Determine the [x, y] coordinate at the center of the cell enclosing the given text.  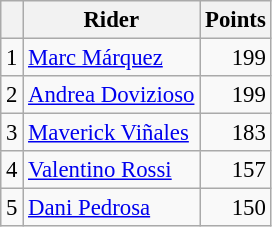
150 [236, 208]
Dani Pedrosa [112, 208]
Marc Márquez [112, 58]
157 [236, 170]
Rider [112, 20]
5 [12, 208]
Maverick Viñales [112, 133]
1 [12, 58]
Andrea Dovizioso [112, 95]
4 [12, 170]
2 [12, 95]
Points [236, 20]
3 [12, 133]
Valentino Rossi [112, 170]
183 [236, 133]
